Determine the (X, Y) coordinate at the center of the cell enclosing the given text.  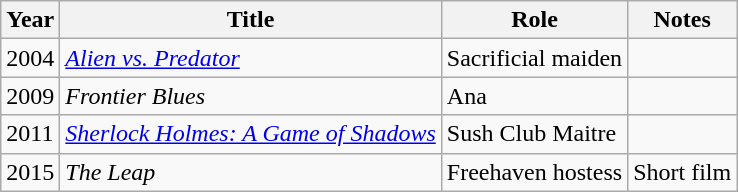
The Leap (250, 172)
Short film (682, 172)
Sherlock Holmes: A Game of Shadows (250, 134)
Freehaven hostess (534, 172)
Ana (534, 96)
Alien vs. Predator (250, 58)
2015 (30, 172)
Role (534, 20)
2009 (30, 96)
2004 (30, 58)
Notes (682, 20)
Frontier Blues (250, 96)
Sush Club Maitre (534, 134)
Year (30, 20)
Title (250, 20)
2011 (30, 134)
Sacrificial maiden (534, 58)
